Return (x, y) of the center of cell containing provided text 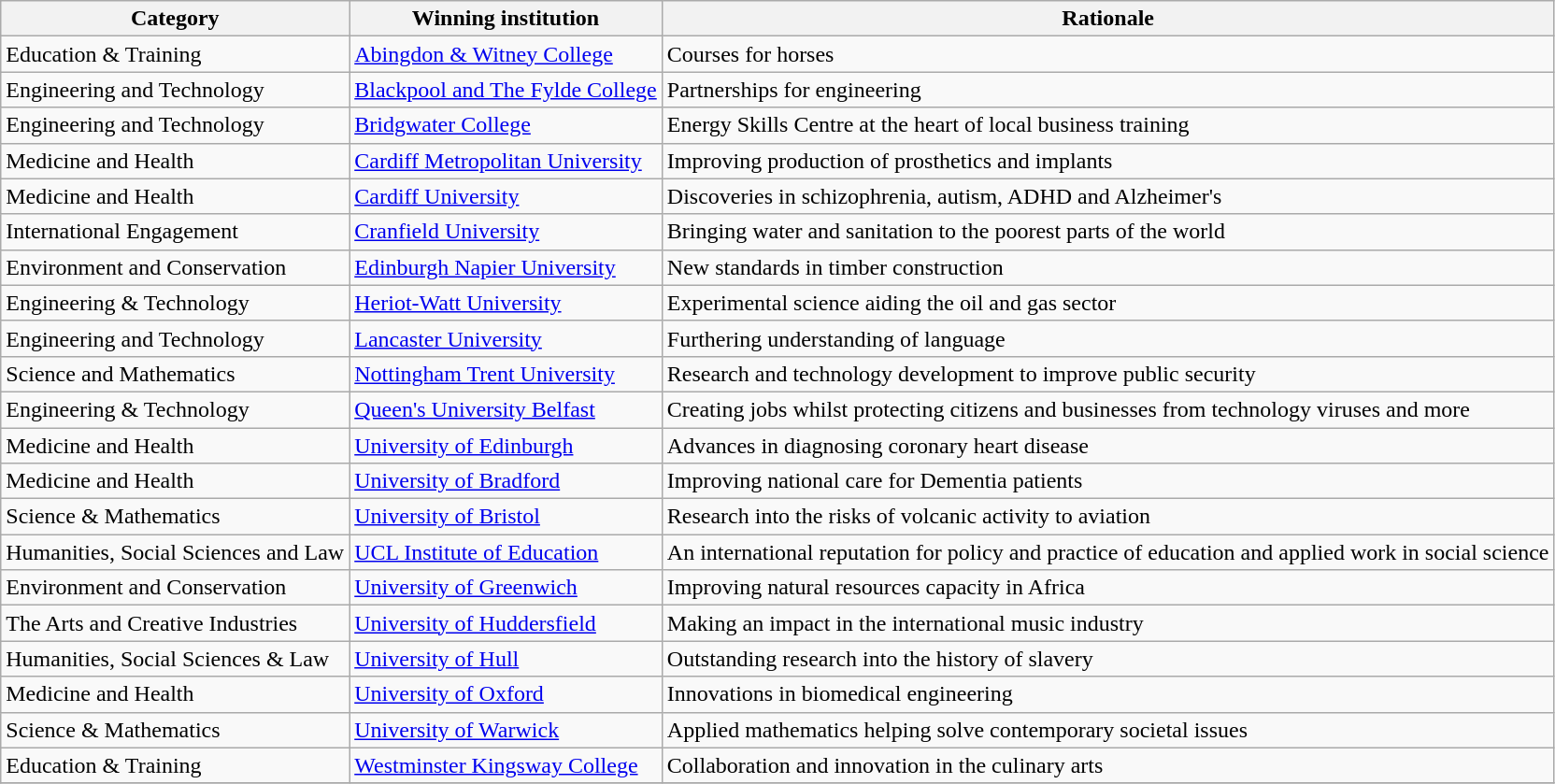
Cranfield University (506, 232)
Collaboration and innovation in the culinary arts (1108, 765)
Outstanding research into the history of slavery (1108, 659)
Advances in diagnosing coronary heart disease (1108, 446)
Category (176, 19)
UCL Institute of Education (506, 552)
Research into the risks of volcanic activity to aviation (1108, 517)
Applied mathematics helping solve contemporary societal issues (1108, 730)
Science and Mathematics (176, 374)
Heriot-Watt University (506, 303)
Cardiff Metropolitan University (506, 161)
Humanities, Social Sciences & Law (176, 659)
New standards in timber construction (1108, 267)
University of Bradford (506, 481)
Edinburgh Napier University (506, 267)
Cardiff University (506, 196)
Improving national care for Dementia patients (1108, 481)
Bridgwater College (506, 125)
University of Huddersfield (506, 623)
Courses for horses (1108, 54)
Creating jobs whilst protecting citizens and businesses from technology viruses and more (1108, 409)
Rationale (1108, 19)
Furthering understanding of language (1108, 338)
Queen's University Belfast (506, 409)
University of Hull (506, 659)
Experimental science aiding the oil and gas sector (1108, 303)
University of Bristol (506, 517)
Making an impact in the international music industry (1108, 623)
Abingdon & Witney College (506, 54)
Blackpool and The Fylde College (506, 90)
Improving natural resources capacity in Africa (1108, 588)
Discoveries in schizophrenia, autism, ADHD and Alzheimer's (1108, 196)
Research and technology development to improve public security (1108, 374)
Lancaster University (506, 338)
Bringing water and sanitation to the poorest parts of the world (1108, 232)
University of Warwick (506, 730)
Humanities, Social Sciences and Law (176, 552)
University of Edinburgh (506, 446)
Improving production of prosthetics and implants (1108, 161)
International Engagement (176, 232)
Westminster Kingsway College (506, 765)
An international reputation for policy and practice of education and applied work in social science (1108, 552)
The Arts and Creative Industries (176, 623)
Winning institution (506, 19)
Partnerships for engineering (1108, 90)
University of Oxford (506, 694)
Nottingham Trent University (506, 374)
University of Greenwich (506, 588)
Energy Skills Centre at the heart of local business training (1108, 125)
Innovations in biomedical engineering (1108, 694)
